Pinpoint the cell where the given text exists, returning its (x, y) midpoint coordinate. 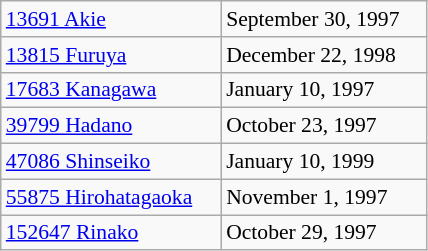
October 29, 1997 (324, 233)
January 10, 1997 (324, 90)
39799 Hadano (111, 126)
47086 Shinseiko (111, 162)
13815 Furuya (111, 55)
December 22, 1998 (324, 55)
October 23, 1997 (324, 126)
January 10, 1999 (324, 162)
13691 Akie (111, 19)
September 30, 1997 (324, 19)
152647 Rinako (111, 233)
17683 Kanagawa (111, 90)
55875 Hirohatagaoka (111, 197)
November 1, 1997 (324, 197)
